Detect which cell encompasses the target text, then output its (x, y) center coordinate. 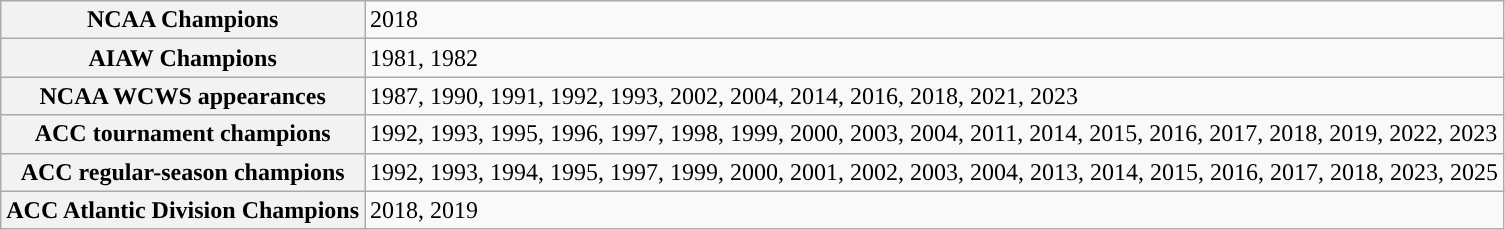
ACC tournament champions (183, 134)
1992, 1993, 1994, 1995, 1997, 1999, 2000, 2001, 2002, 2003, 2004, 2013, 2014, 2015, 2016, 2017, 2018, 2023, 2025 (934, 172)
NCAA Champions (183, 20)
AIAW Champions (183, 58)
ACC regular-season champions (183, 172)
1992, 1993, 1995, 1996, 1997, 1998, 1999, 2000, 2003, 2004, 2011, 2014, 2015, 2016, 2017, 2018, 2019, 2022, 2023 (934, 134)
1981, 1982 (934, 58)
NCAA WCWS appearances (183, 96)
ACC Atlantic Division Champions (183, 210)
2018, 2019 (934, 210)
1987, 1990, 1991, 1992, 1993, 2002, 2004, 2014, 2016, 2018, 2021, 2023 (934, 96)
2018 (934, 20)
